Extract the [X, Y] coordinate from the center of the cell holding the provided text.  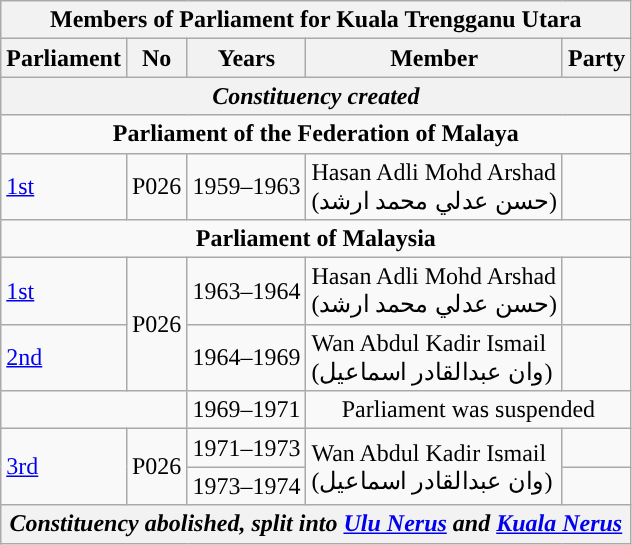
Constituency created [316, 96]
1959–1963 [246, 186]
Members of Parliament for Kuala Trengganu Utara [316, 20]
Parliament of the Federation of Malaya [316, 134]
Years [246, 58]
1969–1971 [246, 410]
Party [596, 58]
2nd [64, 358]
Parliament was suspended [468, 410]
Parliament [64, 58]
1973–1974 [246, 486]
1963–1964 [246, 292]
Constituency abolished, split into Ulu Nerus and Kuala Nerus [316, 524]
3rd [64, 467]
1964–1969 [246, 358]
1971–1973 [246, 448]
Member [434, 58]
No [156, 58]
Parliament of Malaysia [316, 239]
